Determine the [x, y] coordinate at the center of the cell enclosing the given text.  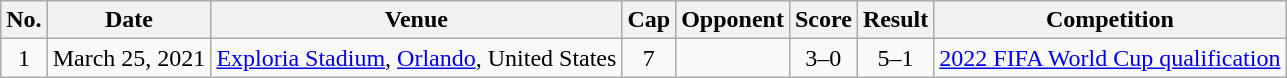
Competition [1110, 20]
Opponent [733, 20]
1 [24, 58]
Exploria Stadium, Orlando, United States [416, 58]
Cap [649, 20]
3–0 [823, 58]
Result [895, 20]
No. [24, 20]
Venue [416, 20]
7 [649, 58]
2022 FIFA World Cup qualification [1110, 58]
Score [823, 20]
Date [129, 20]
5–1 [895, 58]
March 25, 2021 [129, 58]
